Locate the cell with the specified text and output its [x, y] center coordinate. 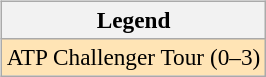
Legend [133, 20]
ATP Challenger Tour (0–3) [133, 57]
